Detect which cell encompasses the target text, then output its (X, Y) center coordinate. 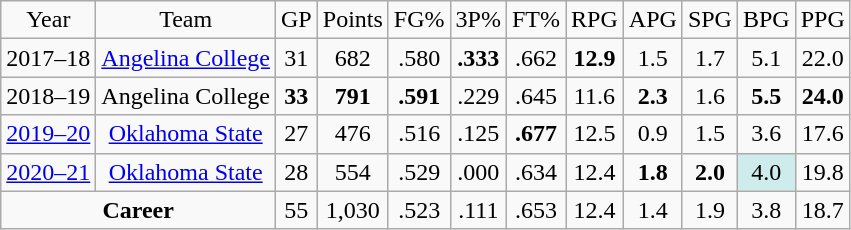
18.7 (822, 210)
11.6 (595, 96)
22.0 (822, 58)
12.9 (595, 58)
.591 (419, 96)
SPG (710, 20)
2017–18 (48, 58)
4.0 (766, 172)
2.3 (652, 96)
5.5 (766, 96)
.662 (536, 58)
3P% (478, 20)
28 (297, 172)
Year (48, 20)
33 (297, 96)
0.9 (652, 134)
2020–21 (48, 172)
2018–19 (48, 96)
1,030 (352, 210)
1.4 (652, 210)
55 (297, 210)
PPG (822, 20)
FG% (419, 20)
.634 (536, 172)
1.7 (710, 58)
1.9 (710, 210)
5.1 (766, 58)
476 (352, 134)
17.6 (822, 134)
791 (352, 96)
.333 (478, 58)
.229 (478, 96)
Points (352, 20)
.000 (478, 172)
.677 (536, 134)
682 (352, 58)
RPG (595, 20)
3.8 (766, 210)
.516 (419, 134)
APG (652, 20)
.523 (419, 210)
1.8 (652, 172)
.645 (536, 96)
FT% (536, 20)
2.0 (710, 172)
GP (297, 20)
BPG (766, 20)
19.8 (822, 172)
.529 (419, 172)
.580 (419, 58)
.653 (536, 210)
24.0 (822, 96)
31 (297, 58)
27 (297, 134)
2019–20 (48, 134)
.125 (478, 134)
1.6 (710, 96)
Team (186, 20)
554 (352, 172)
3.6 (766, 134)
Career (138, 210)
.111 (478, 210)
12.5 (595, 134)
